Search for the cell housing the specified text and yield its (x, y) center coordinate. 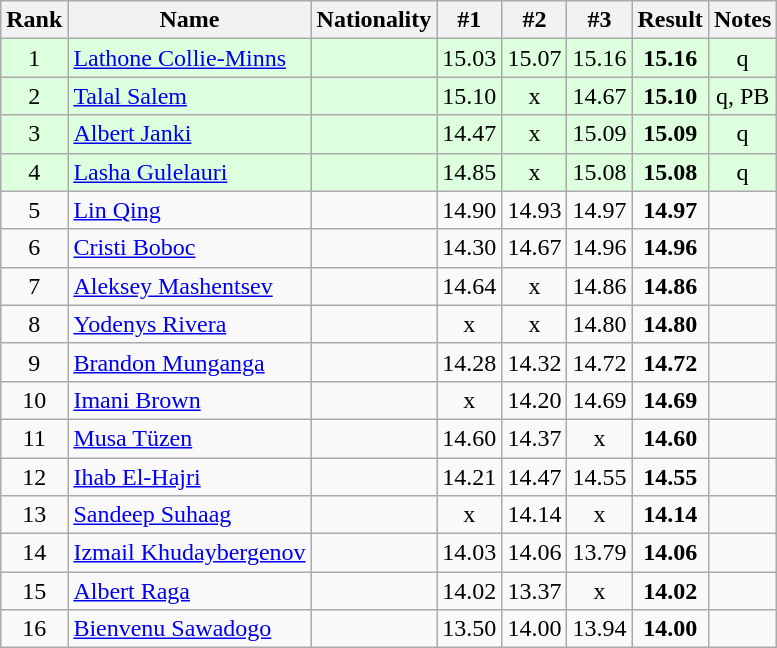
6 (34, 248)
Lasha Gulelauri (190, 172)
10 (34, 400)
14.03 (470, 553)
Cristi Boboc (190, 248)
14.20 (534, 400)
Result (670, 20)
14.30 (470, 248)
5 (34, 210)
3 (34, 134)
2 (34, 96)
Albert Janki (190, 134)
#3 (600, 20)
14.90 (470, 210)
14.85 (470, 172)
13.79 (600, 553)
Albert Raga (190, 591)
14.32 (534, 362)
Name (190, 20)
1 (34, 58)
7 (34, 286)
11 (34, 438)
16 (34, 629)
#2 (534, 20)
Yodenys Rivera (190, 324)
Aleksey Mashentsev (190, 286)
#1 (470, 20)
13.37 (534, 591)
14.28 (470, 362)
14.21 (470, 477)
Notes (742, 20)
Rank (34, 20)
14.64 (470, 286)
13 (34, 515)
14 (34, 553)
8 (34, 324)
9 (34, 362)
Brandon Munganga (190, 362)
Ihab El-Hajri (190, 477)
15.07 (534, 58)
Musa Tüzen (190, 438)
13.50 (470, 629)
Sandeep Suhaag (190, 515)
q, PB (742, 96)
Lin Qing (190, 210)
15 (34, 591)
4 (34, 172)
15.03 (470, 58)
Bienvenu Sawadogo (190, 629)
13.94 (600, 629)
14.93 (534, 210)
14.37 (534, 438)
Lathone Collie-Minns (190, 58)
Talal Salem (190, 96)
Imani Brown (190, 400)
Nationality (374, 20)
Izmail Khudaybergenov (190, 553)
12 (34, 477)
